Return [x, y] of the center of cell containing provided text 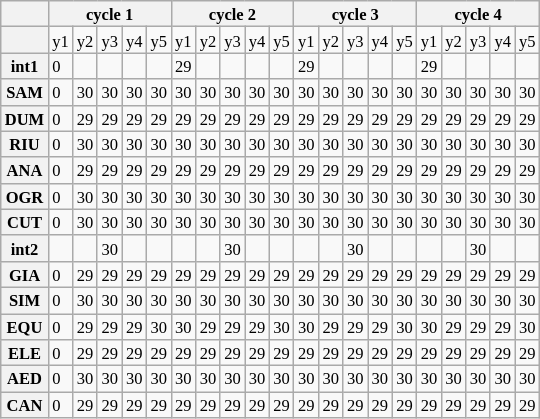
GIA [24, 274]
OGR [24, 196]
cycle 1 [110, 14]
ANA [24, 170]
cycle 4 [478, 14]
RIU [24, 144]
SIM [24, 300]
CAN [24, 405]
int1 [24, 66]
cycle 3 [356, 14]
int2 [24, 248]
ELE [24, 353]
EQU [24, 327]
SAM [24, 92]
CUT [24, 222]
cycle 2 [232, 14]
AED [24, 379]
DUM [24, 118]
